Find where the given text appears and provide that cell's center as [X, Y] coordinate. 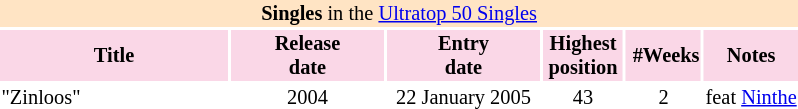
Highest position [583, 56]
Releasedate [308, 56]
Entrydate [464, 56]
#Weeks [664, 56]
Title [114, 56]
Notes [751, 56]
Singles in the Ultratop 50 Singles [399, 14]
